Pinpoint the cell where the given text exists, returning its (X, Y) midpoint coordinate. 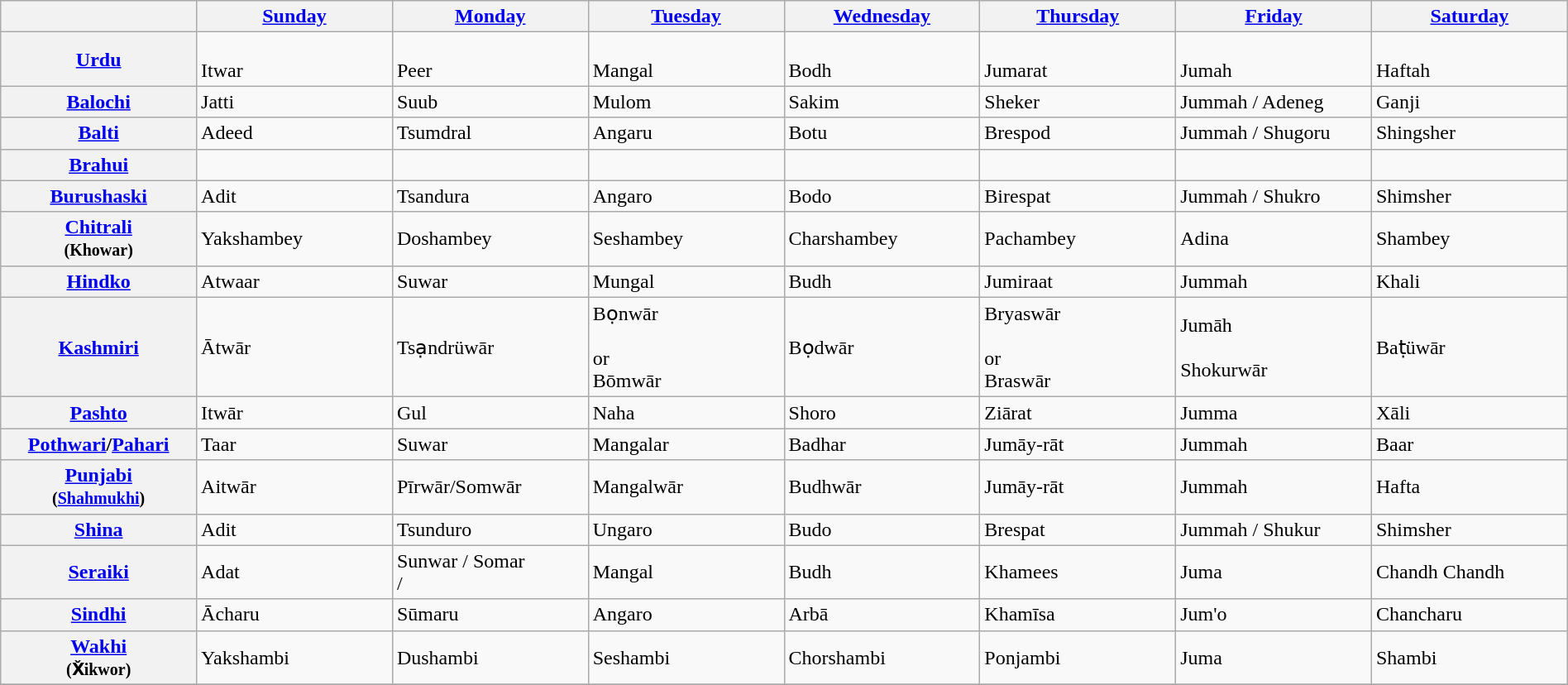
Xāli (1469, 413)
Tsumdral (490, 133)
Aitwār (294, 486)
Arbā (882, 615)
Monday (490, 17)
Punjabi(Shahmukhi) (99, 486)
Tuesday (686, 17)
Suub (490, 102)
Pīrwār/Somwār (490, 486)
Wednesday (882, 17)
Seshambey (686, 238)
Thursday (1078, 17)
Shambi (1469, 657)
Ātwār (294, 347)
Shoro (882, 413)
Ungaro (686, 529)
Jummah / Shugoru (1274, 133)
Mangalwār (686, 486)
Itwar (294, 60)
Balti (99, 133)
Sheker (1078, 102)
Brahui (99, 165)
Chitrali(Khowar) (99, 238)
Khamīsa (1078, 615)
Friday (1274, 17)
Urdu (99, 60)
Chandh Chandh (1469, 572)
BryaswārorBraswār (1078, 347)
Ziārat (1078, 413)
Atwaar (294, 281)
Sūmaru (490, 615)
Pachambey (1078, 238)
Jumah (1274, 60)
Gul (490, 413)
Adina (1274, 238)
Jummah / Shukro (1274, 196)
Adeed (294, 133)
Kashmiri (99, 347)
Botu (882, 133)
Charshambey (882, 238)
Brespat (1078, 529)
Budhwār (882, 486)
Chancharu (1469, 615)
Doshambey (490, 238)
Budo (882, 529)
Peer (490, 60)
Taar (294, 444)
Haftah (1469, 60)
Ganji (1469, 102)
Saturday (1469, 17)
Mulom (686, 102)
Hindko (99, 281)
Balochi (99, 102)
Burushaski (99, 196)
Pothwari/Pahari (99, 444)
Hafta (1469, 486)
BọnwārorBōmwār (686, 347)
Baṭüwār (1469, 347)
Badhar (882, 444)
Jumma (1274, 413)
Wakhi (X̌ikwor) (99, 657)
JumāhShokurwār (1274, 347)
Shambey (1469, 238)
Bọdwār (882, 347)
Sunday (294, 17)
Mungal (686, 281)
Baar (1469, 444)
Jum'o (1274, 615)
Angaru (686, 133)
Adat (294, 572)
Birespat (1078, 196)
Sindhi (99, 615)
Jumiraat (1078, 281)
Seshambi (686, 657)
Chorshambi (882, 657)
Tsạndrüwār (490, 347)
Sakim (882, 102)
Jummah / Adeneg (1274, 102)
Sunwar / Somar / (490, 572)
Shingsher (1469, 133)
Bodo (882, 196)
Yakshambi (294, 657)
Brespod (1078, 133)
Jatti (294, 102)
Shina (99, 529)
Bodh (882, 60)
Khamees (1078, 572)
Tsandura (490, 196)
Khali (1469, 281)
Itwār (294, 413)
Ponjambi (1078, 657)
Naha (686, 413)
Mangalar (686, 444)
Pashto (99, 413)
Jummah / Shukur (1274, 529)
Ācharu (294, 615)
Seraiki (99, 572)
Yakshambey (294, 238)
Dushambi (490, 657)
Tsunduro (490, 529)
Jumarat (1078, 60)
